Detect which cell encompasses the target text, then output its [x, y] center coordinate. 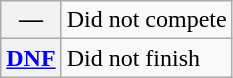
— [31, 20]
DNF [31, 58]
Did not finish [146, 58]
Did not compete [146, 20]
